Return (X, Y) of the center of cell containing provided text 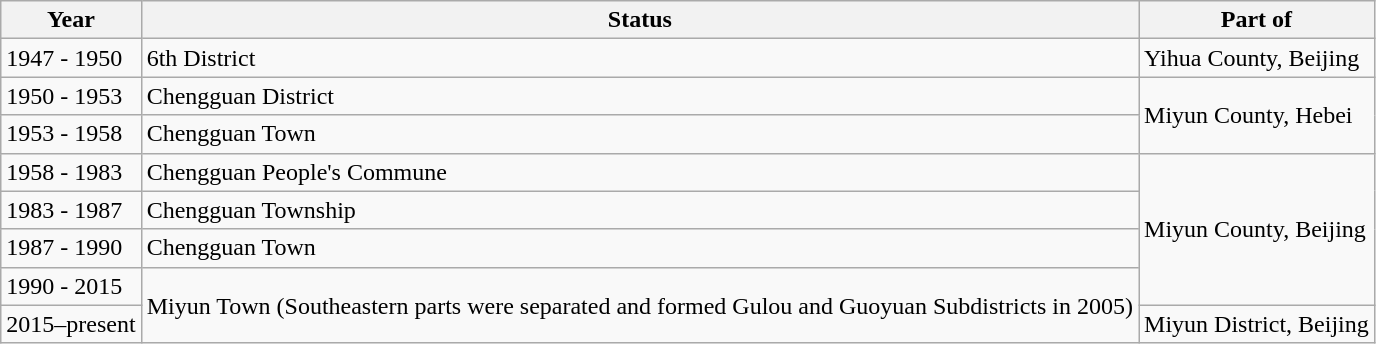
Miyun County, Beijing (1257, 229)
Yihua County, Beijing (1257, 58)
Chengguan People's Commune (640, 172)
Status (640, 20)
1953 - 1958 (71, 134)
2015–present (71, 324)
Chengguan District (640, 96)
1958 - 1983 (71, 172)
Miyun District, Beijing (1257, 324)
1950 - 1953 (71, 96)
Year (71, 20)
1947 - 1950 (71, 58)
Chengguan Township (640, 210)
Miyun Town (Southeastern parts were separated and formed Gulou and Guoyuan Subdistricts in 2005) (640, 305)
1987 - 1990 (71, 248)
Miyun County, Hebei (1257, 115)
1983 - 1987 (71, 210)
6th District (640, 58)
1990 - 2015 (71, 286)
Part of (1257, 20)
